Return the (x, y) coordinate for the center point of the cell that contains the specified text.  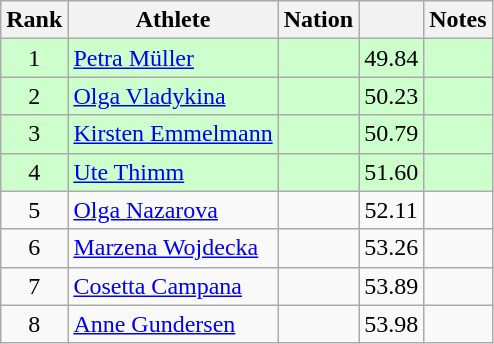
Petra Müller (173, 58)
Notes (458, 20)
Ute Thimm (173, 172)
Nation (318, 20)
Kirsten Emmelmann (173, 134)
6 (34, 248)
Athlete (173, 20)
Anne Gundersen (173, 324)
2 (34, 96)
1 (34, 58)
51.60 (392, 172)
49.84 (392, 58)
Olga Nazarova (173, 210)
53.26 (392, 248)
Rank (34, 20)
Cosetta Campana (173, 286)
53.98 (392, 324)
3 (34, 134)
7 (34, 286)
53.89 (392, 286)
4 (34, 172)
Olga Vladykina (173, 96)
Marzena Wojdecka (173, 248)
50.23 (392, 96)
50.79 (392, 134)
5 (34, 210)
52.11 (392, 210)
8 (34, 324)
